Determine the [x, y] coordinate at the center of the cell enclosing the given text.  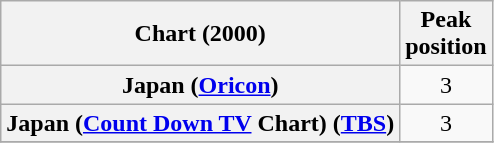
Chart (2000) [200, 34]
Japan (Count Down TV Chart) (TBS) [200, 123]
Peakposition [446, 34]
Japan (Oricon) [200, 85]
